Return (x, y) of the center of cell containing provided text 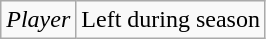
Left during season (171, 20)
Player (38, 20)
